Extract the [x, y] coordinate from the center of the cell holding the provided text.  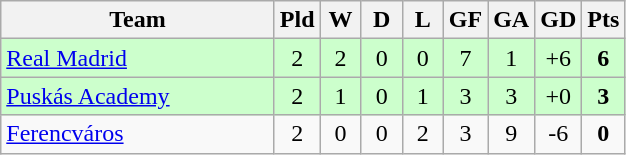
W [340, 20]
+6 [558, 58]
GD [558, 20]
GA [512, 20]
Puskás Academy [138, 96]
D [382, 20]
Pts [604, 20]
Team [138, 20]
-6 [558, 134]
7 [465, 58]
6 [604, 58]
Ferencváros [138, 134]
9 [512, 134]
L [422, 20]
Pld [297, 20]
+0 [558, 96]
GF [465, 20]
Real Madrid [138, 58]
